For the text-containing cell, return its midpoint in [X, Y] coordinate format. 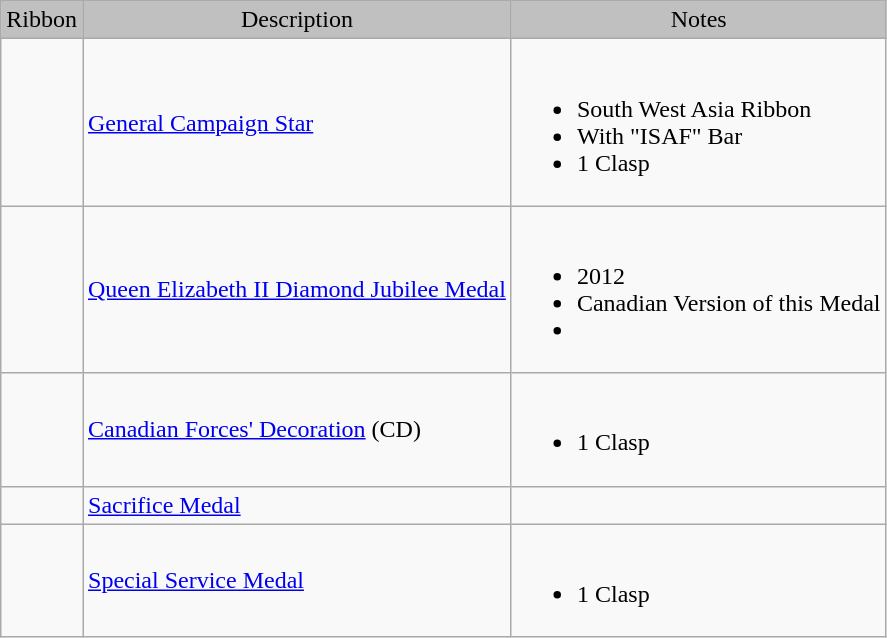
South West Asia RibbonWith "ISAF" Bar1 Clasp [698, 122]
General Campaign Star [296, 122]
2012Canadian Version of this Medal [698, 290]
Queen Elizabeth II Diamond Jubilee Medal [296, 290]
Notes [698, 20]
Special Service Medal [296, 580]
Sacrifice Medal [296, 505]
Ribbon [42, 20]
Description [296, 20]
Canadian Forces' Decoration (CD) [296, 430]
